Locate the cell with the specified text and output its (x, y) center coordinate. 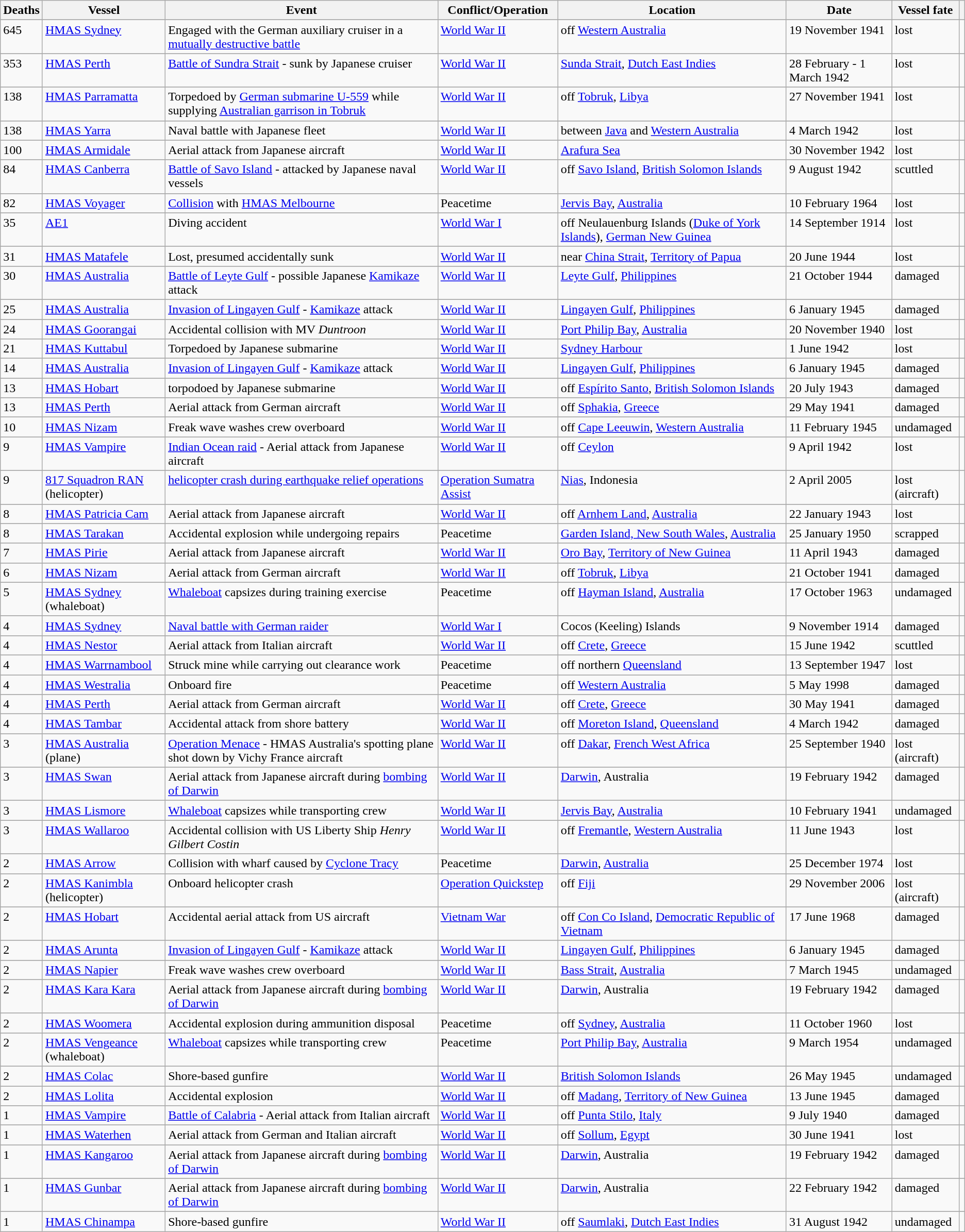
9 November 1914 (839, 626)
Vessel fate (925, 10)
9 March 1954 (839, 1049)
HMAS Parramatta (104, 104)
off Fiji (672, 890)
off Sphakia, Greece (672, 408)
off Saumlaki, Dutch East Indies (672, 1222)
HMAS Woomera (104, 1023)
Conflict/Operation (498, 10)
Struck mine while carrying out clearance work (302, 665)
HMAS Colac (104, 1076)
Battle of Calabria - Aerial attack from Italian aircraft (302, 1116)
30 June 1941 (839, 1135)
35 (22, 230)
Bass Strait, Australia (672, 970)
14 (22, 368)
AE1 (104, 230)
28 February - 1 March 1942 (839, 70)
Deaths (22, 10)
84 (22, 176)
13 September 1947 (839, 665)
Vietnam War (498, 923)
HMAS Arunta (104, 950)
353 (22, 70)
between Java and Western Australia (672, 130)
HMAS Kara Kara (104, 997)
25 September 1940 (839, 750)
Diving accident (302, 230)
20 November 1940 (839, 329)
25 December 1974 (839, 864)
off Fremantle, Western Australia (672, 837)
Torpedoed by German submarine U-559 while supplying Australian garrison in Tobruk (302, 104)
HMAS Voyager (104, 203)
Battle of Savo Island - attacked by Japanese naval vessels (302, 176)
Vessel (104, 10)
HMAS Swan (104, 784)
HMAS Lolita (104, 1096)
HMAS Wallaroo (104, 837)
HMAS Pirie (104, 553)
HMAS Napier (104, 970)
Battle of Leyte Gulf - possible Japanese Kamikaze attack (302, 282)
HMAS Kangaroo (104, 1161)
30 May 1941 (839, 704)
27 November 1941 (839, 104)
9 April 1942 (839, 453)
10 February 1941 (839, 811)
645 (22, 37)
30 November 1942 (839, 150)
HMAS Patricia Cam (104, 514)
7 March 1945 (839, 970)
HMAS Tambar (104, 724)
31 (22, 256)
17 June 1968 (839, 923)
HMAS Kanimbla (helicopter) (104, 890)
21 October 1944 (839, 282)
Accidental attack from shore battery (302, 724)
Sydney Harbour (672, 349)
Location (672, 10)
HMAS Lismore (104, 811)
25 January 1950 (839, 533)
Torpedoed by Japanese submarine (302, 349)
off Hayman Island, Australia (672, 599)
British Solomon Islands (672, 1076)
10 (22, 427)
torpodoed by Japanese submarine (302, 388)
HMAS Arrow (104, 864)
26 May 1945 (839, 1076)
Whaleboat capsizes during training exercise (302, 599)
22 February 1942 (839, 1195)
off Dakar, French West Africa (672, 750)
14 September 1914 (839, 230)
HMAS Sydney (whaleboat) (104, 599)
off Cape Leeuwin, Western Australia (672, 427)
Naval battle with Japanese fleet (302, 130)
5 (22, 599)
10 February 1964 (839, 203)
HMAS Kuttabul (104, 349)
HMAS Vengeance (whaleboat) (104, 1049)
11 October 1960 (839, 1023)
Arafura Sea (672, 150)
1 June 1942 (839, 349)
30 (22, 282)
31 August 1942 (839, 1222)
off Sollum, Egypt (672, 1135)
Cocos (Keeling) Islands (672, 626)
HMAS Canberra (104, 176)
HMAS Gunbar (104, 1195)
Nias, Indonesia (672, 487)
Naval battle with German raider (302, 626)
Date (839, 10)
off Sydney, Australia (672, 1023)
29 May 1941 (839, 408)
HMAS Chinampa (104, 1222)
6 (22, 572)
13 June 1945 (839, 1096)
HMAS Tarakan (104, 533)
11 April 1943 (839, 553)
Accidental explosion (302, 1096)
Accidental aerial attack from US aircraft (302, 923)
Leyte Gulf, Philippines (672, 282)
Indian Ocean raid - Aerial attack from Japanese aircraft (302, 453)
HMAS Matafele (104, 256)
HMAS Nestor (104, 645)
Accidental collision with US Liberty Ship Henry Gilbert Costin (302, 837)
Accidental collision with MV Duntroon (302, 329)
scrapped (925, 533)
9 July 1940 (839, 1116)
off Madang, Territory of New Guinea (672, 1096)
19 November 1941 (839, 37)
11 June 1943 (839, 837)
Aerial attack from Italian aircraft (302, 645)
Event (302, 10)
off Espírito Santo, British Solomon Islands (672, 388)
HMAS Yarra (104, 130)
Engaged with the German auxiliary cruiser in a mutually destructive battle (302, 37)
17 October 1963 (839, 599)
24 (22, 329)
off Moreton Island, Queensland (672, 724)
off Punta Stilo, Italy (672, 1116)
Accidental explosion while undergoing repairs (302, 533)
20 June 1944 (839, 256)
HMAS Armidale (104, 150)
21 October 1941 (839, 572)
Garden Island, New South Wales, Australia (672, 533)
HMAS Goorangai (104, 329)
Collision with HMAS Melbourne (302, 203)
817 Squadron RAN (helicopter) (104, 487)
Collision with wharf caused by Cyclone Tracy (302, 864)
11 February 1945 (839, 427)
9 August 1942 (839, 176)
Onboard helicopter crash (302, 890)
7 (22, 553)
100 (22, 150)
off Savo Island, British Solomon Islands (672, 176)
Aerial attack from German and Italian aircraft (302, 1135)
off Arnhem Land, Australia (672, 514)
off Neulauenburg Islands (Duke of York Islands), German New Guinea (672, 230)
Sunda Strait, Dutch East Indies (672, 70)
off Ceylon (672, 453)
25 (22, 309)
15 June 1942 (839, 645)
Operation Menace - HMAS Australia's spotting plane shot down by Vichy France aircraft (302, 750)
82 (22, 203)
Lost, presumed accidentally sunk (302, 256)
helicopter crash during earthquake relief operations (302, 487)
off northern Queensland (672, 665)
29 November 2006 (839, 890)
Accidental explosion during ammunition disposal (302, 1023)
20 July 1943 (839, 388)
near China Strait, Territory of Papua (672, 256)
Operation Quickstep (498, 890)
Oro Bay, Territory of New Guinea (672, 553)
22 January 1943 (839, 514)
Operation Sumatra Assist (498, 487)
5 May 1998 (839, 685)
off Con Co Island, Democratic Republic of Vietnam (672, 923)
2 April 2005 (839, 487)
Battle of Sundra Strait - sunk by Japanese cruiser (302, 70)
HMAS Waterhen (104, 1135)
21 (22, 349)
HMAS Westralia (104, 685)
HMAS Warrnambool (104, 665)
HMAS Australia (plane) (104, 750)
Onboard fire (302, 685)
